Identify which cell holds the provided text, then report its (X, Y) central coordinate. 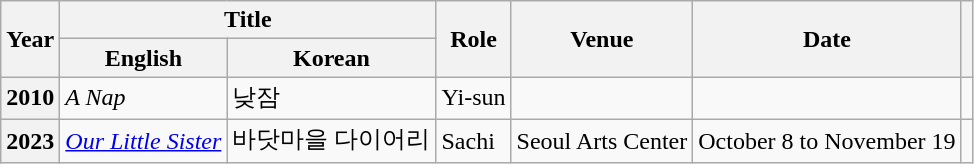
A Nap (144, 98)
2010 (30, 98)
Date (827, 39)
2023 (30, 140)
낮잠 (332, 98)
Seoul Arts Center (602, 140)
October 8 to November 19 (827, 140)
English (144, 58)
Role (474, 39)
Venue (602, 39)
Our Little Sister (144, 140)
Title (248, 20)
바닷마을 다이어리 (332, 140)
Year (30, 39)
Sachi (474, 140)
Yi-sun (474, 98)
Korean (332, 58)
